Determine the (x, y) coordinate at the center of the cell enclosing the given text.  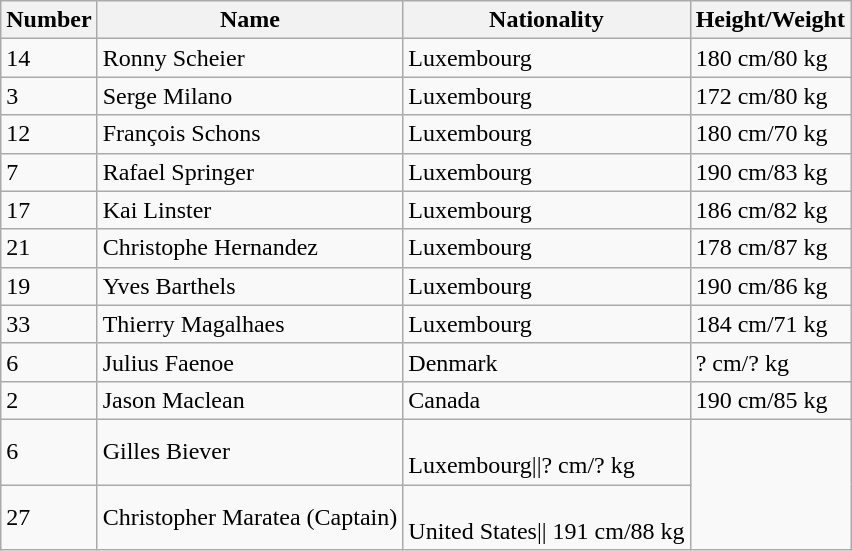
Canada (546, 400)
180 cm/70 kg (770, 134)
186 cm/82 kg (770, 210)
21 (49, 248)
Jason Maclean (250, 400)
? cm/? kg (770, 362)
Rafael Springer (250, 172)
180 cm/80 kg (770, 58)
United States|| 191 cm/88 kg (546, 516)
Yves Barthels (250, 286)
Kai Linster (250, 210)
Thierry Magalhaes (250, 324)
14 (49, 58)
Christopher Maratea (Captain) (250, 516)
19 (49, 286)
2 (49, 400)
33 (49, 324)
3 (49, 96)
190 cm/86 kg (770, 286)
Name (250, 20)
Julius Faenoe (250, 362)
184 cm/71 kg (770, 324)
178 cm/87 kg (770, 248)
Denmark (546, 362)
17 (49, 210)
Christophe Hernandez (250, 248)
190 cm/85 kg (770, 400)
12 (49, 134)
Nationality (546, 20)
27 (49, 516)
Serge Milano (250, 96)
172 cm/80 kg (770, 96)
Luxembourg||? cm/? kg (546, 452)
Height/Weight (770, 20)
190 cm/83 kg (770, 172)
7 (49, 172)
Number (49, 20)
Ronny Scheier (250, 58)
François Schons (250, 134)
Gilles Biever (250, 452)
